Pinpoint the cell where the given text exists, returning its (x, y) midpoint coordinate. 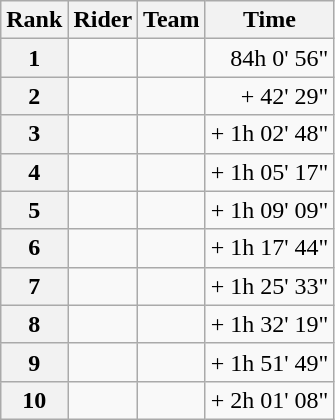
Rider (103, 20)
+ 1h 17' 44" (270, 248)
Team (172, 20)
+ 1h 09' 09" (270, 210)
5 (34, 210)
+ 42' 29" (270, 96)
7 (34, 286)
+ 1h 02' 48" (270, 134)
+ 1h 05' 17" (270, 172)
10 (34, 400)
+ 1h 32' 19" (270, 324)
8 (34, 324)
Time (270, 20)
1 (34, 58)
6 (34, 248)
+ 2h 01' 08" (270, 400)
+ 1h 25' 33" (270, 286)
Rank (34, 20)
3 (34, 134)
2 (34, 96)
84h 0' 56" (270, 58)
+ 1h 51' 49" (270, 362)
4 (34, 172)
9 (34, 362)
